Determine the (x, y) coordinate at the center of the cell enclosing the given text.  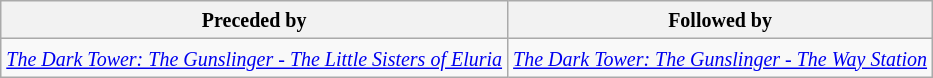
Followed by (720, 20)
The Dark Tower: The Gunslinger - The Little Sisters of Eluria (254, 58)
The Dark Tower: The Gunslinger - The Way Station (720, 58)
Preceded by (254, 20)
